Scan for the cell matching the given text and deliver its [X, Y] coordinate at center. 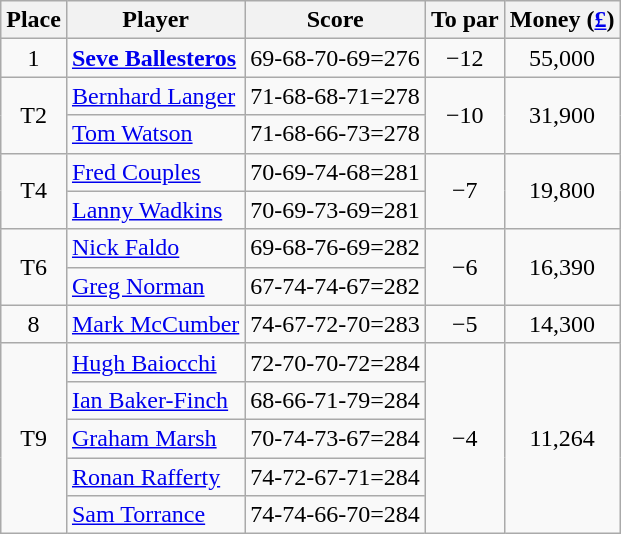
70-74-73-67=284 [336, 438]
67-74-74-67=282 [336, 286]
19,800 [562, 191]
68-66-71-79=284 [336, 400]
Ronan Rafferty [155, 477]
14,300 [562, 324]
16,390 [562, 267]
T2 [34, 115]
−4 [464, 438]
−10 [464, 115]
T9 [34, 438]
Ian Baker-Finch [155, 400]
Greg Norman [155, 286]
Lanny Wadkins [155, 210]
Mark McCumber [155, 324]
8 [34, 324]
Money (£) [562, 20]
−6 [464, 267]
Tom Watson [155, 134]
1 [34, 58]
Player [155, 20]
−5 [464, 324]
Graham Marsh [155, 438]
−7 [464, 191]
55,000 [562, 58]
Score [336, 20]
70-69-73-69=281 [336, 210]
74-72-67-71=284 [336, 477]
71-68-68-71=278 [336, 96]
69-68-70-69=276 [336, 58]
74-74-66-70=284 [336, 515]
Nick Faldo [155, 248]
11,264 [562, 438]
72-70-70-72=284 [336, 362]
Bernhard Langer [155, 96]
Seve Ballesteros [155, 58]
69-68-76-69=282 [336, 248]
71-68-66-73=278 [336, 134]
74-67-72-70=283 [336, 324]
Fred Couples [155, 172]
Sam Torrance [155, 515]
70-69-74-68=281 [336, 172]
−12 [464, 58]
T4 [34, 191]
Place [34, 20]
Hugh Baiocchi [155, 362]
To par [464, 20]
31,900 [562, 115]
T6 [34, 267]
